Provide the (x, y) coordinate of the cell's center where the given text is located.  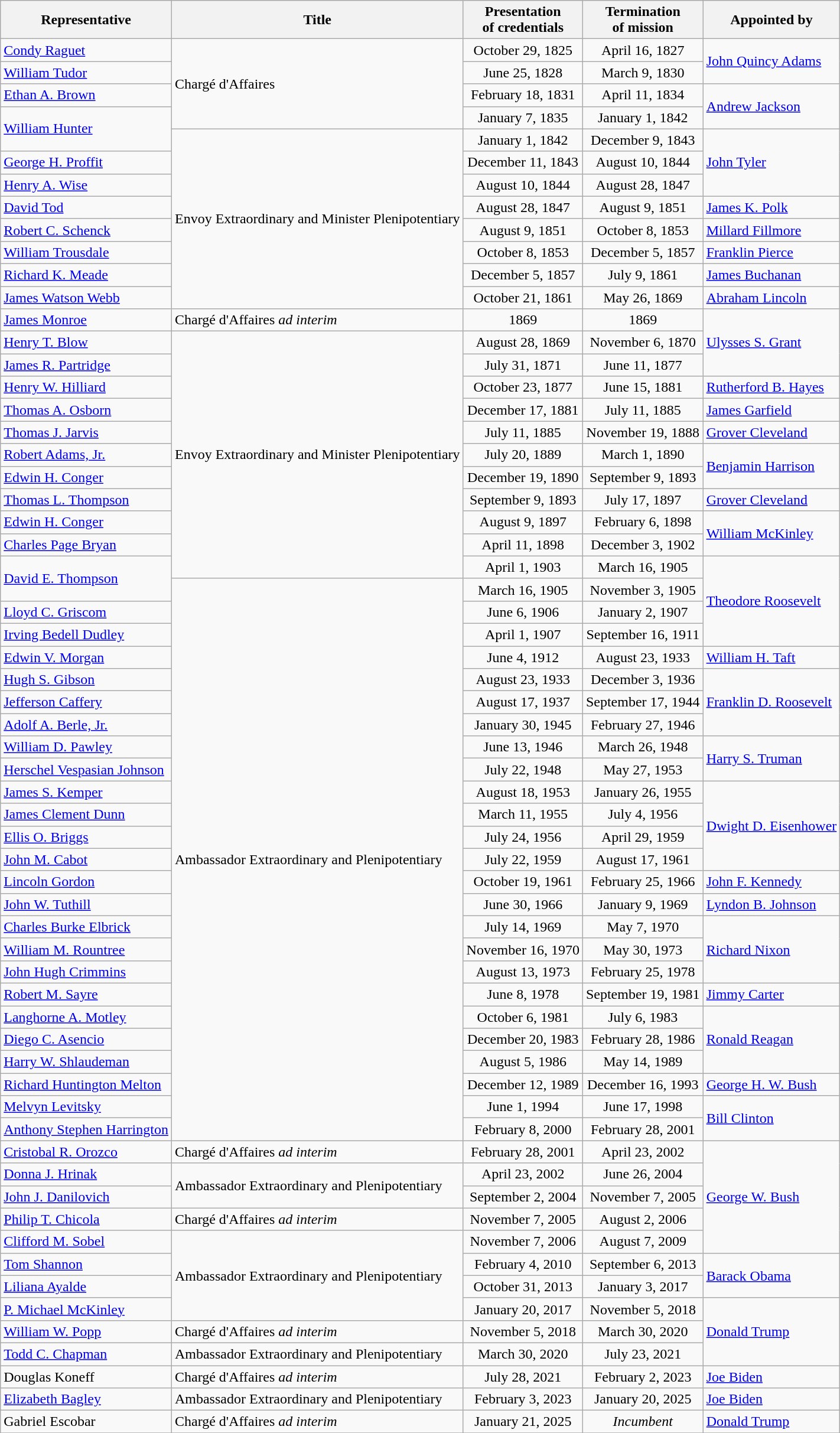
January 21, 2025 (523, 1422)
Adolf A. Berle, Jr. (86, 725)
June 13, 1946 (523, 747)
March 26, 1948 (643, 747)
Jefferson Caffery (86, 702)
July 6, 1983 (643, 1017)
Melvyn Levitsky (86, 1107)
Tom Shannon (86, 1264)
Thomas A. Osborn (86, 410)
Richard Huntington Melton (86, 1084)
June 26, 2004 (643, 1174)
George H. Proffit (86, 162)
Richard Nixon (771, 949)
October 23, 1877 (523, 387)
Theodore Roosevelt (771, 601)
P. Michael McKinley (86, 1309)
July 24, 1956 (523, 837)
Millard Fillmore (771, 230)
November 16, 1970 (523, 949)
June 25, 1828 (523, 73)
December 9, 1843 (643, 140)
James Clement Dunn (86, 815)
Condy Raguet (86, 50)
August 13, 1973 (523, 972)
Jimmy Carter (771, 994)
William D. Pawley (86, 747)
August 5, 1986 (523, 1062)
August 17, 1937 (523, 702)
April 1, 1907 (523, 634)
Henry T. Blow (86, 343)
Benjamin Harrison (771, 466)
July 22, 1948 (523, 770)
Philip T. Chicola (86, 1219)
Robert C. Schenck (86, 230)
Incumbent (643, 1422)
May 7, 1970 (643, 927)
October 29, 1825 (523, 50)
June 1, 1994 (523, 1107)
July 4, 1956 (643, 815)
Harry S. Truman (771, 758)
Robert Adams, Jr. (86, 455)
Todd C. Chapman (86, 1354)
William M. Rountree (86, 949)
Gabriel Escobar (86, 1422)
October 6, 1981 (523, 1017)
January 2, 1907 (643, 612)
John Hugh Crimmins (86, 972)
George W. Bush (771, 1197)
Charles Page Bryan (86, 545)
William Tudor (86, 73)
July 17, 1897 (643, 500)
May 26, 1869 (643, 297)
July 28, 2021 (523, 1377)
James Buchanan (771, 275)
Diego C. Asencio (86, 1040)
Irving Bedell Dudley (86, 634)
April 16, 1827 (643, 50)
June 8, 1978 (523, 994)
James R. Partridge (86, 365)
George H. W. Bush (771, 1084)
November 6, 1870 (643, 343)
John Tyler (771, 162)
William Trousdale (86, 252)
Elizabeth Bagley (86, 1399)
June 6, 1906 (523, 612)
January 9, 1969 (643, 904)
Edwin V. Morgan (86, 657)
Ulysses S. Grant (771, 343)
September 6, 2013 (643, 1264)
February 18, 1831 (523, 95)
January 30, 1945 (523, 725)
John J. Danilovich (86, 1197)
February 27, 1946 (643, 725)
Henry W. Hilliard (86, 387)
March 1, 1890 (643, 455)
Thomas L. Thompson (86, 500)
August 9, 1897 (523, 522)
Bill Clinton (771, 1118)
January 3, 2017 (643, 1287)
April 1, 1903 (523, 567)
August 2, 2006 (643, 1219)
Dwight D. Eisenhower (771, 826)
Lincoln Gordon (86, 882)
September 16, 1911 (643, 634)
William Hunter (86, 129)
June 11, 1877 (643, 365)
February 25, 1966 (643, 882)
February 25, 1978 (643, 972)
October 19, 1961 (523, 882)
David E. Thompson (86, 578)
June 4, 1912 (523, 657)
December 3, 1936 (643, 680)
October 21, 1861 (523, 297)
June 17, 1998 (643, 1107)
July 20, 1889 (523, 455)
April 11, 1898 (523, 545)
May 30, 1973 (643, 949)
June 15, 1881 (643, 387)
James Watson Webb (86, 297)
Liliana Ayalde (86, 1287)
Anthony Stephen Harrington (86, 1129)
John M. Cabot (86, 859)
September 19, 1981 (643, 994)
William W. Popp (86, 1331)
Presentationof credentials (523, 20)
Douglas Koneff (86, 1377)
November 3, 1905 (643, 590)
May 14, 1989 (643, 1062)
James Garfield (771, 410)
Harry W. Shlaudeman (86, 1062)
August 28, 1869 (523, 343)
August 17, 1961 (643, 859)
March 11, 1955 (523, 815)
Cristobal R. Orozco (86, 1152)
Barack Obama (771, 1275)
January 7, 1835 (523, 118)
December 11, 1843 (523, 162)
Andrew Jackson (771, 106)
Herschel Vespasian Johnson (86, 770)
Representative (86, 20)
Richard K. Meade (86, 275)
Ellis O. Briggs (86, 837)
Chargé d'Affaires (317, 84)
December 19, 1890 (523, 477)
Clifford M. Sobel (86, 1242)
December 3, 1902 (643, 545)
July 22, 1959 (523, 859)
July 23, 2021 (643, 1354)
Abraham Lincoln (771, 297)
October 31, 2013 (523, 1287)
February 2, 2023 (643, 1377)
February 3, 2023 (523, 1399)
Thomas J. Jarvis (86, 432)
August 7, 2009 (643, 1242)
Terminationof mission (643, 20)
James Monroe (86, 320)
John F. Kennedy (771, 882)
William H. Taft (771, 657)
Henry A. Wise (86, 185)
Ethan A. Brown (86, 95)
Franklin D. Roosevelt (771, 702)
John W. Tuthill (86, 904)
May 27, 1953 (643, 770)
January 20, 2025 (643, 1399)
December 20, 1983 (523, 1040)
June 30, 1966 (523, 904)
August 18, 1953 (523, 792)
Hugh S. Gibson (86, 680)
Rutherford B. Hayes (771, 387)
James S. Kemper (86, 792)
David Tod (86, 207)
Donna J. Hrinak (86, 1174)
Title (317, 20)
September 2, 2004 (523, 1197)
William McKinley (771, 533)
November 19, 1888 (643, 432)
December 12, 1989 (523, 1084)
James K. Polk (771, 207)
April 11, 1834 (643, 95)
John Quincy Adams (771, 61)
Lyndon B. Johnson (771, 904)
November 7, 2006 (523, 1242)
July 31, 1871 (523, 365)
January 20, 2017 (523, 1309)
Charles Burke Elbrick (86, 927)
March 9, 1830 (643, 73)
December 17, 1881 (523, 410)
July 14, 1969 (523, 927)
February 8, 2000 (523, 1129)
February 6, 1898 (643, 522)
February 28, 1986 (643, 1040)
July 9, 1861 (643, 275)
January 26, 1955 (643, 792)
Franklin Pierce (771, 252)
Appointed by (771, 20)
Ronald Reagan (771, 1039)
Langhorne A. Motley (86, 1017)
September 17, 1944 (643, 702)
February 4, 2010 (523, 1264)
April 29, 1959 (643, 837)
December 16, 1993 (643, 1084)
Robert M. Sayre (86, 994)
Lloyd C. Griscom (86, 612)
